Extract the [x, y] coordinate from the center of the cell holding the provided text.  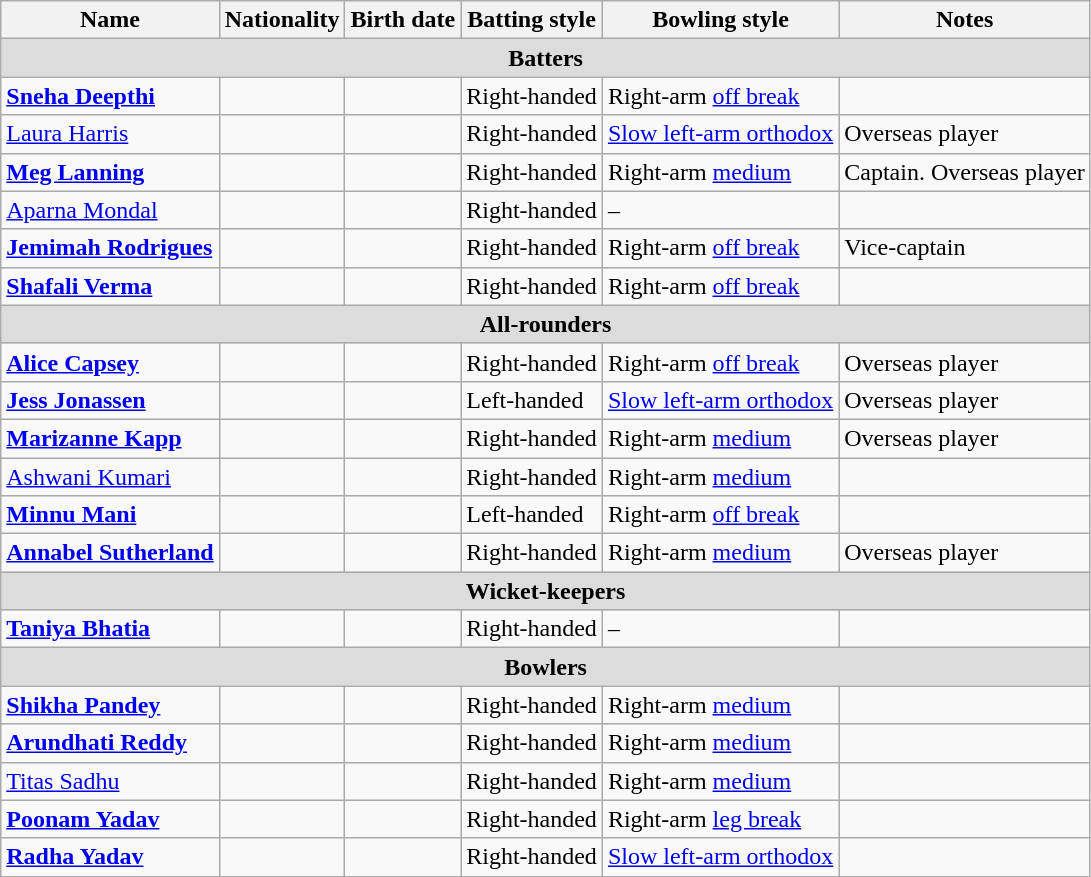
Jemimah Rodrigues [110, 248]
Bowling style [720, 20]
Titas Sadhu [110, 781]
Batters [546, 58]
Ashwani Kumari [110, 477]
Birth date [403, 20]
Meg Lanning [110, 172]
Shikha Pandey [110, 705]
Marizanne Kapp [110, 438]
Aparna Mondal [110, 210]
Minnu Mani [110, 515]
All-rounders [546, 324]
Taniya Bhatia [110, 629]
Batting style [532, 20]
Name [110, 20]
Vice-captain [965, 248]
Poonam Yadav [110, 819]
Annabel Sutherland [110, 553]
Laura Harris [110, 134]
Nationality [282, 20]
Notes [965, 20]
Captain. Overseas player [965, 172]
Bowlers [546, 667]
Sneha Deepthi [110, 96]
Wicket-keepers [546, 591]
Jess Jonassen [110, 400]
Radha Yadav [110, 857]
Alice Capsey [110, 362]
Arundhati Reddy [110, 743]
Right-arm leg break [720, 819]
Shafali Verma [110, 286]
